Return the [X, Y] coordinate for the center point of the cell that contains the specified text.  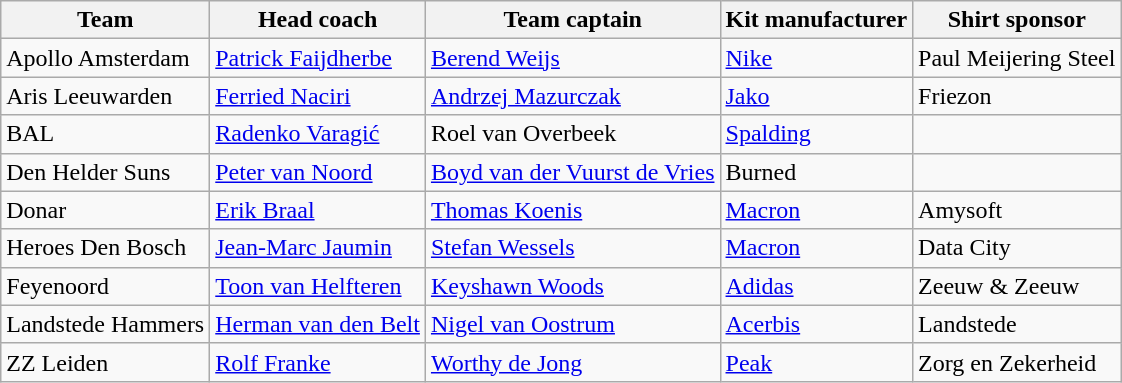
ZZ Leiden [106, 362]
Head coach [318, 20]
Roel van Overbeek [572, 134]
Team captain [572, 20]
Nigel van Oostrum [572, 324]
Andrzej Mazurczak [572, 96]
Zeeuw & Zeeuw [1017, 286]
Feyenoord [106, 286]
Shirt sponsor [1017, 20]
Landstede [1017, 324]
Aris Leeuwarden [106, 96]
Team [106, 20]
Apollo Amsterdam [106, 58]
Jako [816, 96]
Peter van Noord [318, 172]
Friezon [1017, 96]
Heroes Den Bosch [106, 248]
Burned [816, 172]
Patrick Faijdherbe [318, 58]
Berend Weijs [572, 58]
Radenko Varagić [318, 134]
Peak [816, 362]
Adidas [816, 286]
Kit manufacturer [816, 20]
Erik Braal [318, 210]
Thomas Koenis [572, 210]
Paul Meijering Steel [1017, 58]
Den Helder Suns [106, 172]
Ferried Naciri [318, 96]
Donar [106, 210]
Jean-Marc Jaumin [318, 248]
Nike [816, 58]
Acerbis [816, 324]
Landstede Hammers [106, 324]
Stefan Wessels [572, 248]
Herman van den Belt [318, 324]
Boyd van der Vuurst de Vries [572, 172]
Toon van Helfteren [318, 286]
Rolf Franke [318, 362]
Data City [1017, 248]
Zorg en Zekerheid [1017, 362]
Worthy de Jong [572, 362]
BAL [106, 134]
Keyshawn Woods [572, 286]
Amysoft [1017, 210]
Spalding [816, 134]
